From the cell containing the given text, extract its center point as [X, Y] coordinate. 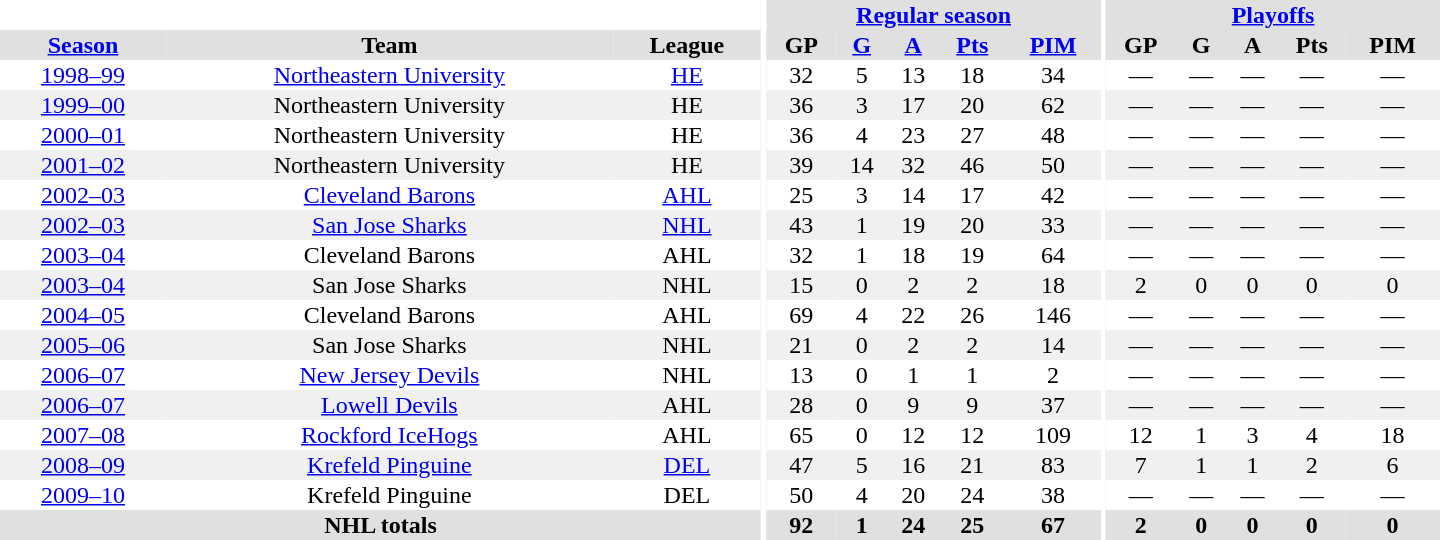
22 [912, 315]
1998–99 [83, 75]
48 [1054, 135]
2001–02 [83, 165]
83 [1054, 465]
37 [1054, 405]
65 [802, 435]
43 [802, 225]
6 [1392, 465]
Lowell Devils [390, 405]
33 [1054, 225]
26 [972, 315]
64 [1054, 255]
1999–00 [83, 105]
Team [390, 45]
Regular season [934, 15]
67 [1054, 525]
New Jersey Devils [390, 375]
146 [1054, 315]
Season [83, 45]
69 [802, 315]
23 [912, 135]
League [687, 45]
2008–09 [83, 465]
27 [972, 135]
46 [972, 165]
38 [1054, 495]
28 [802, 405]
Playoffs [1273, 15]
2004–05 [83, 315]
62 [1054, 105]
47 [802, 465]
34 [1054, 75]
7 [1140, 465]
92 [802, 525]
2000–01 [83, 135]
15 [802, 285]
Rockford IceHogs [390, 435]
2007–08 [83, 435]
42 [1054, 195]
NHL totals [380, 525]
39 [802, 165]
16 [912, 465]
2009–10 [83, 495]
109 [1054, 435]
2005–06 [83, 345]
